Locate the cell with the specified text and output its [X, Y] center coordinate. 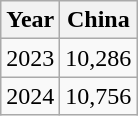
10,286 [98, 58]
Year [30, 20]
2024 [30, 96]
10,756 [98, 96]
2023 [30, 58]
China [98, 20]
